Pinpoint the cell where the given text exists, returning its [X, Y] midpoint coordinate. 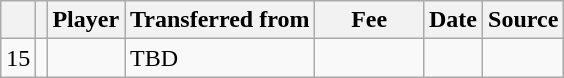
Transferred from [220, 20]
Player [86, 20]
Date [452, 20]
15 [18, 58]
Source [524, 20]
TBD [220, 58]
Fee [370, 20]
